For the text-containing cell, return its midpoint in [x, y] coordinate format. 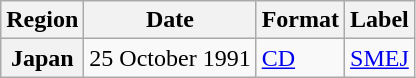
Region [42, 20]
Format [300, 20]
SMEJ [380, 58]
Label [380, 20]
CD [300, 58]
Date [170, 20]
25 October 1991 [170, 58]
Japan [42, 58]
